Locate the cell with the specified text and output its [X, Y] center coordinate. 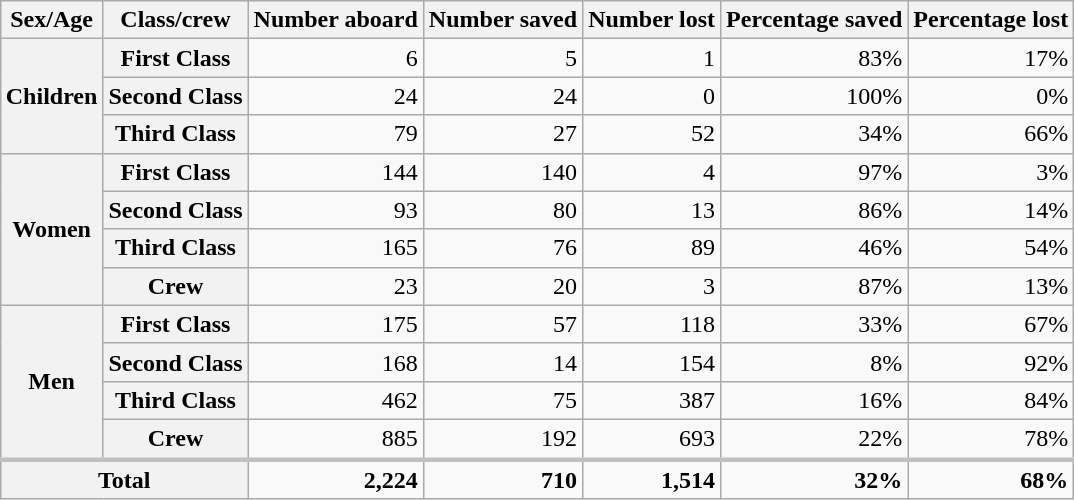
76 [502, 248]
52 [652, 134]
Number saved [502, 20]
13% [991, 286]
13 [652, 210]
97% [814, 172]
34% [814, 134]
1,514 [652, 479]
140 [502, 172]
79 [336, 134]
Percentage lost [991, 20]
100% [814, 96]
54% [991, 248]
67% [991, 324]
885 [336, 439]
66% [991, 134]
16% [814, 400]
6 [336, 58]
144 [336, 172]
462 [336, 400]
17% [991, 58]
Percentage saved [814, 20]
20 [502, 286]
22% [814, 439]
80 [502, 210]
27 [502, 134]
84% [991, 400]
710 [502, 479]
32% [814, 479]
3% [991, 172]
Men [52, 382]
2,224 [336, 479]
57 [502, 324]
33% [814, 324]
83% [814, 58]
5 [502, 58]
387 [652, 400]
4 [652, 172]
89 [652, 248]
14 [502, 362]
86% [814, 210]
175 [336, 324]
Women [52, 229]
14% [991, 210]
168 [336, 362]
154 [652, 362]
Number lost [652, 20]
Children [52, 96]
0% [991, 96]
Total [124, 479]
3 [652, 286]
192 [502, 439]
23 [336, 286]
Class/crew [176, 20]
Number aboard [336, 20]
165 [336, 248]
78% [991, 439]
87% [814, 286]
92% [991, 362]
693 [652, 439]
Sex/Age [52, 20]
93 [336, 210]
8% [814, 362]
75 [502, 400]
46% [814, 248]
0 [652, 96]
118 [652, 324]
68% [991, 479]
1 [652, 58]
